Identify which cell holds the provided text, then report its [X, Y] central coordinate. 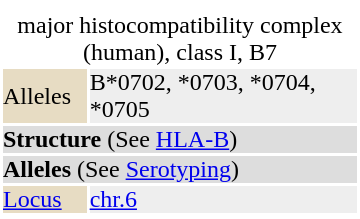
B*0702, *0703, *0704, *0705 [224, 96]
chr.6 [224, 200]
Locus [45, 200]
major histocompatibility complex (human), class I, B7 [180, 39]
Alleles [45, 96]
Structure (See HLA-B) [180, 140]
Alleles (See Serotyping) [180, 170]
